Pinpoint the cell where the given text exists, returning its (x, y) midpoint coordinate. 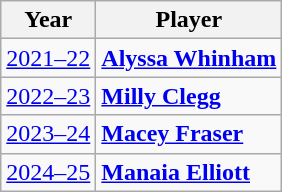
Manaia Elliott (189, 172)
Alyssa Whinham (189, 58)
Year (48, 20)
2022–23 (48, 96)
2023–24 (48, 134)
Player (189, 20)
Milly Clegg (189, 96)
Macey Fraser (189, 134)
2021–22 (48, 58)
2024–25 (48, 172)
